Provide the (X, Y) coordinate of the cell's center where the given text is located.  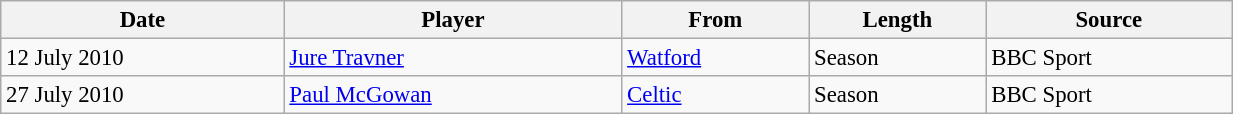
Jure Travner (453, 58)
Player (453, 20)
27 July 2010 (142, 95)
Paul McGowan (453, 95)
From (716, 20)
12 July 2010 (142, 58)
Date (142, 20)
Length (898, 20)
Watford (716, 58)
Celtic (716, 95)
Source (1109, 20)
